Search for the cell housing the specified text and yield its [x, y] center coordinate. 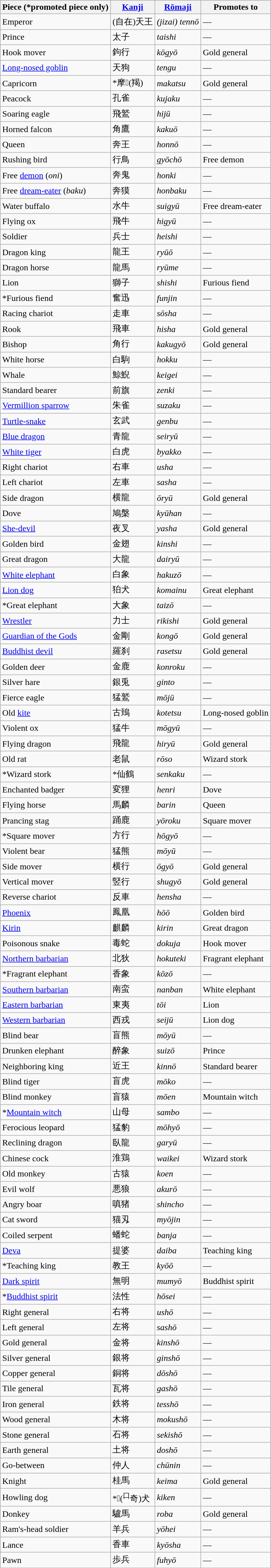
猛豹 [133, 1127]
白象 [133, 575]
honnō [178, 144]
走車 [133, 314]
kirin [178, 928]
山母 [133, 1112]
hokuteki [178, 958]
shugyō [178, 882]
銀兎 [133, 682]
大象 [133, 606]
Furious fiend [236, 283]
Pawn [55, 1560]
kiken [178, 1498]
White horse [55, 359]
gyōchō [178, 160]
*摩𩹄(羯) [133, 83]
Piece (*promoted piece only) [55, 7]
近王 [133, 1066]
tōi [178, 1005]
kinnō [178, 1066]
角行 [133, 344]
驢馬 [133, 1514]
南蛮 [133, 990]
Free demon (oni) [55, 175]
rikishi [178, 621]
Side mover [55, 867]
honki [178, 175]
金将 [133, 1342]
kongō [178, 636]
ōgyō [178, 867]
羅刹 [133, 652]
猛鷲 [133, 698]
玄武 [133, 421]
ōryū [178, 498]
奮迅 [133, 298]
funjin [178, 298]
*仙鶴 [133, 774]
genbu [178, 421]
教王 [133, 1266]
Left general [55, 1327]
前旗 [133, 390]
hisha [178, 329]
飛車 [133, 329]
Dragon horse [55, 268]
myōjin [178, 1220]
mumyō [178, 1281]
竪行 [133, 882]
mōen [178, 1097]
青龍 [133, 437]
踊鹿 [133, 821]
飛龍 [133, 743]
kyōō [178, 1266]
香車 [133, 1545]
土将 [133, 1450]
heishi [178, 237]
Guardian of the Gods [55, 636]
白駒 [133, 359]
Earth general [55, 1450]
無明 [133, 1281]
Silver general [55, 1358]
鉄将 [133, 1404]
kyōsha [178, 1545]
keima [178, 1481]
henri [178, 790]
byakko [178, 452]
*Wizard stork [55, 774]
香象 [133, 974]
sekishō [178, 1435]
提婆 [133, 1251]
roba [178, 1514]
蟠蛇 [133, 1235]
Great elephant [236, 590]
Reverse chariot [55, 897]
barin [178, 805]
Old kite [55, 713]
*𠵇(口奇)犬 [133, 1498]
Flying ox [55, 222]
Fierce eagle [55, 698]
Capricorn [55, 83]
Donkey [55, 1514]
taizō [178, 606]
yōroku [178, 821]
Right chariot [55, 467]
ryūō [178, 252]
Blind tiger [55, 1082]
毒蛇 [133, 943]
seiryū [178, 437]
孔雀 [133, 99]
dokuja [178, 943]
waikei [178, 1158]
Violent ox [55, 728]
doshō [178, 1450]
Vermillion sparrow [55, 406]
ryūme [178, 268]
Rook [55, 329]
Free demon [236, 160]
hijū [178, 114]
角鷹 [133, 129]
rasetsu [178, 652]
白虎 [133, 452]
Flying dragon [55, 743]
akurō [178, 1189]
銀将 [133, 1358]
Buddhist devil [55, 652]
senkaku [178, 774]
Old monkey [55, 1174]
Reclining dragon [55, 1143]
White tiger [55, 452]
Deva [55, 1251]
Copper general [55, 1373]
Howling dog [55, 1498]
醉象 [133, 1051]
Ram's-head soldier [55, 1529]
馬麟 [133, 805]
Stone general [55, 1435]
Knight [55, 1481]
Racing chariot [55, 314]
Left chariot [55, 483]
猫刄 [133, 1220]
飛牛 [133, 222]
盲熊 [133, 1036]
kōzō [178, 974]
(自在)天王 [133, 22]
hakuzō [178, 575]
Iron general [55, 1404]
奔獏 [133, 191]
koen [178, 1174]
銅将 [133, 1373]
mokushō [178, 1420]
mōjū [178, 698]
Northern barbarian [55, 958]
Free dream-eater (baku) [55, 191]
(jizai) tennō [178, 22]
hōō [178, 912]
*Mountain witch [55, 1112]
keigei [178, 375]
奔王 [133, 144]
*Square mover [55, 836]
dōshō [178, 1373]
猛熊 [133, 851]
tengu [178, 68]
Blue dragon [55, 437]
水牛 [133, 206]
Wrestler [55, 621]
猛牛 [133, 728]
Evil wolf [55, 1189]
Violent bear [55, 851]
法性 [133, 1297]
鳩槃 [133, 513]
仲人 [133, 1466]
鯨鯢 [133, 375]
行鳥 [133, 160]
mōhyō [178, 1127]
sasha [178, 483]
奔鬼 [133, 175]
龍王 [133, 252]
羊兵 [133, 1529]
金翅 [133, 544]
kotetsu [178, 713]
Bishop [55, 344]
狛犬 [133, 590]
Horned falcon [55, 129]
西戎 [133, 1020]
makatsu [178, 83]
Right general [55, 1312]
Square mover [236, 821]
横龍 [133, 498]
kōgyō [178, 53]
kakuō [178, 129]
獅子 [133, 283]
Promotes to [236, 7]
左車 [133, 483]
suzaku [178, 406]
夜叉 [133, 528]
Blind monkey [55, 1097]
gashō [178, 1389]
kinshō [178, 1342]
Lance [55, 1545]
Tile general [55, 1389]
chūnin [178, 1466]
Emperor [55, 22]
左将 [133, 1327]
古鵄 [133, 713]
She-devil [55, 528]
Go-between [55, 1466]
右将 [133, 1312]
hokku [178, 359]
Phoenix [55, 912]
臥龍 [133, 1143]
Blind bear [55, 1036]
Rushing bird [55, 160]
Poisonous snake [55, 943]
麒麟 [133, 928]
dairyū [178, 559]
hensha [178, 897]
mōko [178, 1082]
fuhyō [178, 1560]
mōgyū [178, 728]
歩兵 [133, 1560]
kujaku [178, 99]
kyūhan [178, 513]
sōsha [178, 314]
kakugyō [178, 344]
Silver hare [55, 682]
shincho [178, 1205]
兵士 [133, 237]
konroku [178, 667]
suizō [178, 1051]
嗔猪 [133, 1205]
komainu [178, 590]
Angry boar [55, 1205]
seijū [178, 1020]
usha [178, 467]
盲虎 [133, 1082]
sambo [178, 1112]
悪狼 [133, 1189]
Soldier [55, 237]
金剛 [133, 636]
鳳凰 [133, 912]
yōhei [178, 1529]
honbaku [178, 191]
zenki [178, 390]
飛鷲 [133, 114]
Flying horse [55, 805]
*Great elephant [55, 606]
garyū [178, 1143]
suigyū [178, 206]
daiba [178, 1251]
Eastern barbarian [55, 1005]
Enchanted badger [55, 790]
*Furious fiend [55, 298]
ginshō [178, 1358]
東夷 [133, 1005]
Peacock [55, 99]
Southern barbarian [55, 990]
右車 [133, 467]
変狸 [133, 790]
Fragrant elephant [236, 958]
tesshō [178, 1404]
Golden deer [55, 667]
Mountain witch [236, 1097]
rōso [178, 759]
higyū [178, 222]
hiryū [178, 743]
yasha [178, 528]
Cat sword [55, 1220]
石将 [133, 1435]
Dark spirit [55, 1281]
Rōmaji [178, 7]
老鼠 [133, 759]
龍馬 [133, 268]
瓦将 [133, 1389]
太子 [133, 37]
横行 [133, 867]
Turtle-snake [55, 421]
*Fragrant elephant [55, 974]
朱雀 [133, 406]
大龍 [133, 559]
Buddhist spirit [236, 1281]
盲猿 [133, 1097]
北狄 [133, 958]
天狗 [133, 68]
Water buffalo [55, 206]
kinshi [178, 544]
Neighboring king [55, 1066]
Vertical mover [55, 882]
hōgyō [178, 836]
淮鶏 [133, 1158]
ginto [178, 682]
shishi [178, 283]
桂馬 [133, 1481]
古猿 [133, 1174]
Prancing stag [55, 821]
Whale [55, 375]
sashō [178, 1327]
Coiled serpent [55, 1235]
金鹿 [133, 667]
Dragon king [55, 252]
力士 [133, 621]
Soaring eagle [55, 114]
Western barbarian [55, 1020]
*Teaching king [55, 1266]
Old rat [55, 759]
hōsei [178, 1297]
Teaching king [236, 1251]
Free dream-eater [236, 206]
Kirin [55, 928]
ushō [178, 1312]
鉤行 [133, 53]
Drunken elephant [55, 1051]
*Buddhist spirit [55, 1297]
taishi [178, 37]
木将 [133, 1420]
Wood general [55, 1420]
Kanji [133, 7]
方行 [133, 836]
nanban [178, 990]
Ferocious leopard [55, 1127]
反車 [133, 897]
Side dragon [55, 498]
banja [178, 1235]
Chinese cock [55, 1158]
